Detect which cell encompasses the target text, then output its (X, Y) center coordinate. 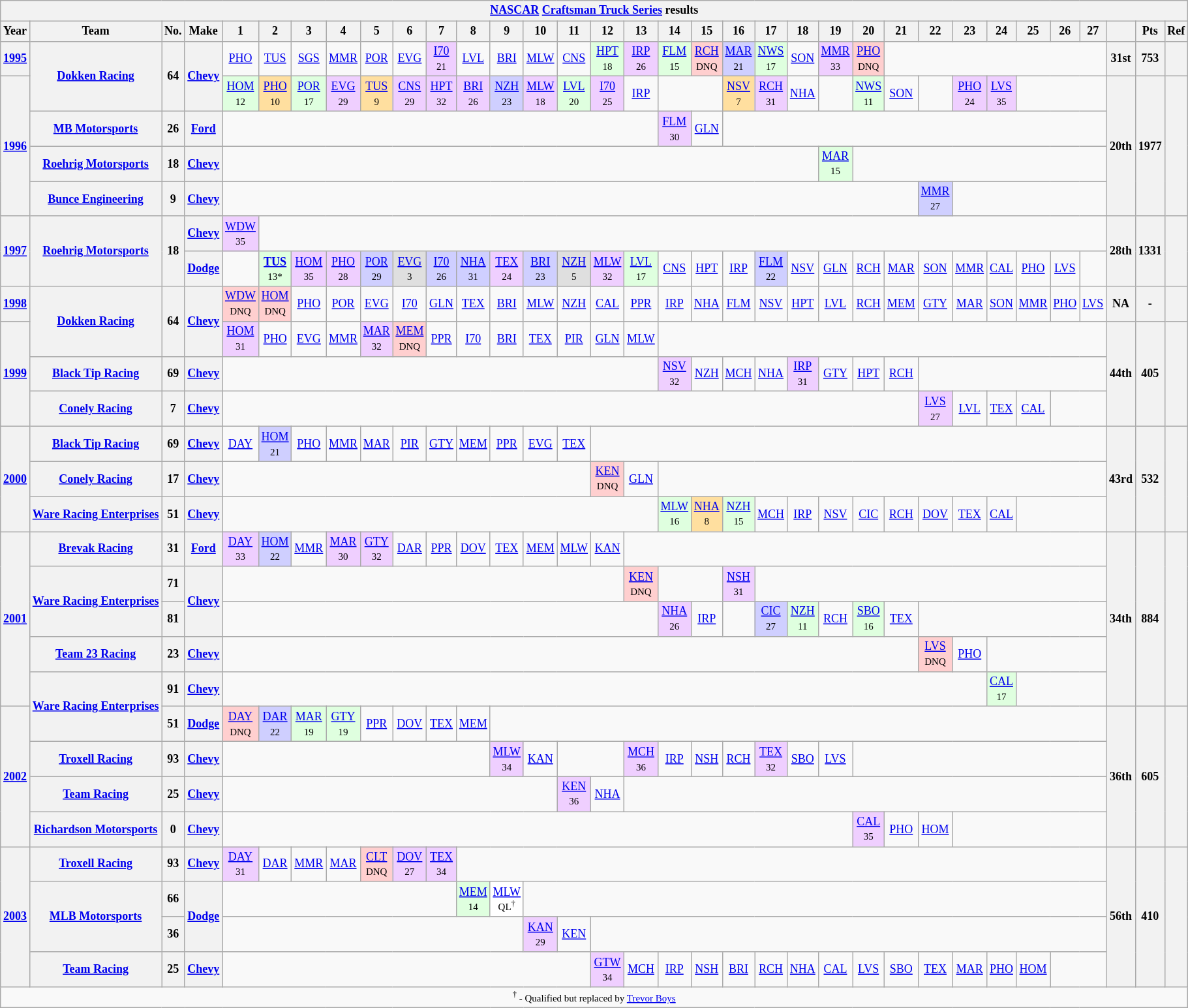
5 (376, 31)
I7021 (442, 59)
WDWDNQ (241, 304)
NSV7 (739, 94)
MB Motorsports (95, 129)
1 (241, 31)
Brevak Racing (95, 549)
MLW18 (540, 94)
DOV27 (410, 864)
532 (1150, 479)
MAR15 (835, 164)
MLW34 (506, 759)
MCH36 (641, 759)
Richardson Motorsports (95, 829)
11 (574, 31)
884 (1150, 619)
LVS27 (936, 409)
31st (1121, 59)
MLWQL† (506, 899)
410 (1150, 917)
36 (174, 934)
GTY19 (343, 724)
† - Qualified but replaced by Trevor Boys (594, 998)
14 (675, 31)
43rd (1121, 479)
0 (174, 829)
SGS (309, 59)
EVG29 (343, 94)
753 (1150, 59)
36th (1121, 776)
NASCAR Craftsman Truck Series results (594, 10)
RCHDNQ (707, 59)
10 (540, 31)
MLW32 (607, 269)
CAL35 (869, 829)
No. (174, 31)
24 (1002, 31)
19 (835, 31)
CIC27 (771, 619)
LVL20 (574, 94)
6 (410, 31)
GTY32 (376, 549)
WDW35 (241, 234)
21 (901, 31)
HOMDNQ (275, 304)
CIC (869, 514)
MEM14 (473, 899)
TUS (275, 59)
I7026 (442, 269)
TUS13* (275, 269)
FLM22 (771, 269)
NA (1121, 304)
1999 (16, 373)
1995 (16, 59)
MEMDNQ (410, 339)
MAR21 (739, 59)
20th (1121, 146)
PHO24 (969, 94)
605 (1150, 776)
KEN (574, 934)
RCH31 (771, 94)
27 (1093, 31)
91 (174, 689)
4 (343, 31)
POR17 (309, 94)
HOM12 (241, 94)
Pts (1150, 31)
81 (174, 619)
NZH23 (506, 94)
MAR19 (309, 724)
Make (204, 31)
NSH31 (739, 584)
LVS35 (1002, 94)
FLM (739, 304)
MAR30 (343, 549)
HOM21 (275, 444)
2001 (16, 619)
NZH11 (802, 619)
FLM30 (675, 129)
DAR22 (275, 724)
2000 (16, 479)
1331 (1150, 251)
HOM31 (241, 339)
71 (174, 584)
31 (174, 549)
I7025 (607, 94)
34th (1121, 619)
DAYDNQ (241, 724)
LVL17 (641, 269)
Year (16, 31)
66 (174, 899)
1997 (16, 251)
405 (1150, 373)
Team 23 Racing (95, 654)
TEX24 (506, 269)
Ref (1176, 31)
KEN36 (574, 794)
FLM15 (675, 59)
MAR32 (376, 339)
BRI23 (540, 269)
SBO16 (869, 619)
2003 (16, 917)
LVSDNQ (936, 654)
KAN29 (540, 934)
NHA31 (473, 269)
2002 (16, 776)
8 (473, 31)
NWS11 (869, 94)
NSV32 (675, 374)
HOM22 (275, 549)
16 (739, 31)
NHA26 (675, 619)
HOM35 (309, 269)
CLTDNQ (376, 864)
DAY (241, 444)
IRP26 (641, 59)
NWS17 (771, 59)
Bunce Engineering (95, 199)
HPT18 (607, 59)
NZH15 (739, 514)
PHODNQ (869, 59)
3 (309, 31)
1977 (1150, 146)
13 (641, 31)
MLW16 (675, 514)
HPT32 (442, 94)
1996 (16, 146)
NZH5 (574, 269)
20 (869, 31)
EVG3 (410, 269)
MMR33 (835, 59)
PHO10 (275, 94)
BRI26 (473, 94)
IRP31 (802, 374)
Team (95, 31)
28th (1121, 251)
MMR27 (936, 199)
NHA8 (707, 514)
- (1150, 304)
15 (707, 31)
DAY31 (241, 864)
DAY33 (241, 549)
TEX32 (771, 759)
TUS9 (376, 94)
GTW34 (607, 970)
22 (936, 31)
TEX34 (442, 864)
12 (607, 31)
44th (1121, 373)
56th (1121, 917)
CAL17 (1002, 689)
CNS29 (410, 94)
POR29 (376, 269)
PHO28 (343, 269)
1998 (16, 304)
MLB Motorsports (95, 917)
2 (275, 31)
